From the cell containing the given text, extract its center point as [x, y] coordinate. 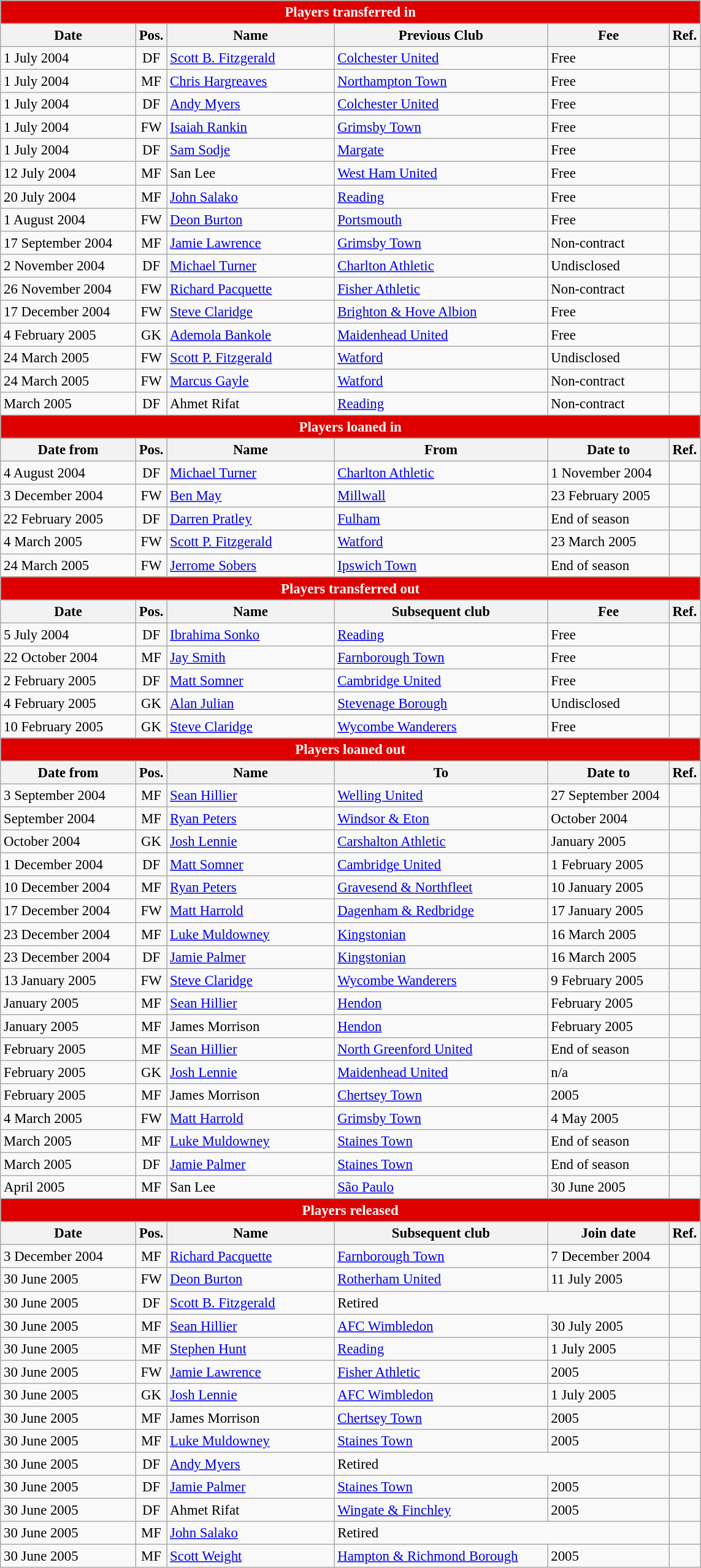
1 December 2004 [69, 865]
Brighton & Hove Albion [441, 312]
2 November 2004 [69, 265]
April 2005 [69, 1187]
Wingate & Finchley [441, 1510]
Scott Weight [250, 1556]
9 February 2005 [608, 980]
September 2004 [69, 819]
Alan Julian [250, 704]
27 September 2004 [608, 796]
17 January 2005 [608, 911]
23 March 2005 [608, 542]
Rotherham United [441, 1280]
30 July 2005 [608, 1326]
Players released [351, 1211]
Sam Sodje [250, 150]
10 January 2005 [608, 888]
Windsor & Eton [441, 819]
n/a [608, 1072]
Carshalton Athletic [441, 842]
Players loaned in [351, 427]
Fulham [441, 519]
5 July 2004 [69, 634]
26 November 2004 [69, 289]
17 September 2004 [69, 243]
Marcus Gayle [250, 381]
22 October 2004 [69, 658]
Players transferred out [351, 588]
Join date [608, 1233]
Dagenham & Redbridge [441, 911]
Isaiah Rankin [250, 127]
Ademola Bankole [250, 335]
Chris Hargreaves [250, 82]
North Greenford United [441, 1049]
10 February 2005 [69, 726]
São Paulo [441, 1187]
Stevenage Borough [441, 704]
Darren Pratley [250, 519]
To [441, 773]
Northampton Town [441, 82]
Players transferred in [351, 12]
Gravesend & Northfleet [441, 888]
Jay Smith [250, 658]
22 February 2005 [69, 519]
12 July 2004 [69, 173]
Jerrome Sobers [250, 565]
1 August 2004 [69, 219]
Ibrahima Sonko [250, 634]
10 December 2004 [69, 888]
Portsmouth [441, 219]
Hampton & Richmond Borough [441, 1556]
4 May 2005 [608, 1118]
23 February 2005 [608, 496]
Players loaned out [351, 750]
13 January 2005 [69, 980]
Previous Club [441, 36]
1 November 2004 [608, 473]
Margate [441, 150]
Ben May [250, 496]
1 February 2005 [608, 865]
Stephen Hunt [250, 1349]
3 September 2004 [69, 796]
Millwall [441, 496]
7 December 2004 [608, 1257]
Welling United [441, 796]
Ipswich Town [441, 565]
2 February 2005 [69, 680]
20 July 2004 [69, 197]
11 July 2005 [608, 1280]
From [441, 450]
West Ham United [441, 173]
4 August 2004 [69, 473]
